Determine the (X, Y) coordinate at the center of the cell enclosing the given text.  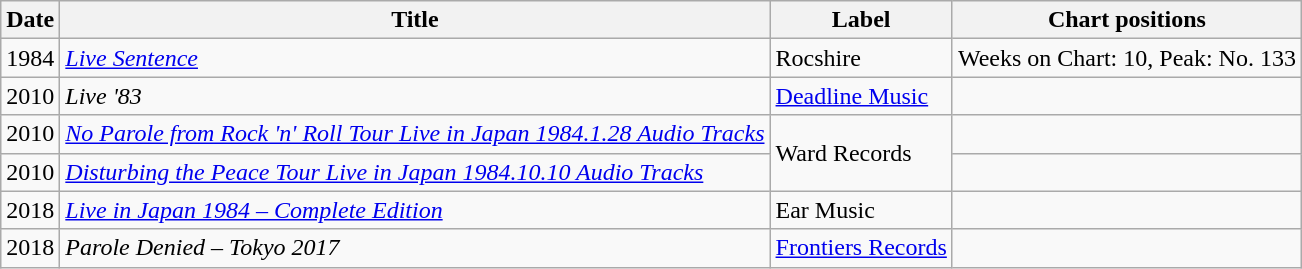
Ward Records (861, 153)
1984 (30, 58)
Label (861, 20)
Live in Japan 1984 – Complete Edition (415, 210)
Frontiers Records (861, 248)
Rocshire (861, 58)
Weeks on Chart: 10, Peak: No. 133 (1126, 58)
No Parole from Rock 'n' Roll Tour Live in Japan 1984.1.28 Audio Tracks (415, 134)
Title (415, 20)
Chart positions (1126, 20)
Ear Music (861, 210)
Disturbing the Peace Tour Live in Japan 1984.10.10 Audio Tracks (415, 172)
Date (30, 20)
Live Sentence (415, 58)
Deadline Music (861, 96)
Live '83 (415, 96)
Parole Denied – Tokyo 2017 (415, 248)
